From the cell containing the given text, extract its center point as [x, y] coordinate. 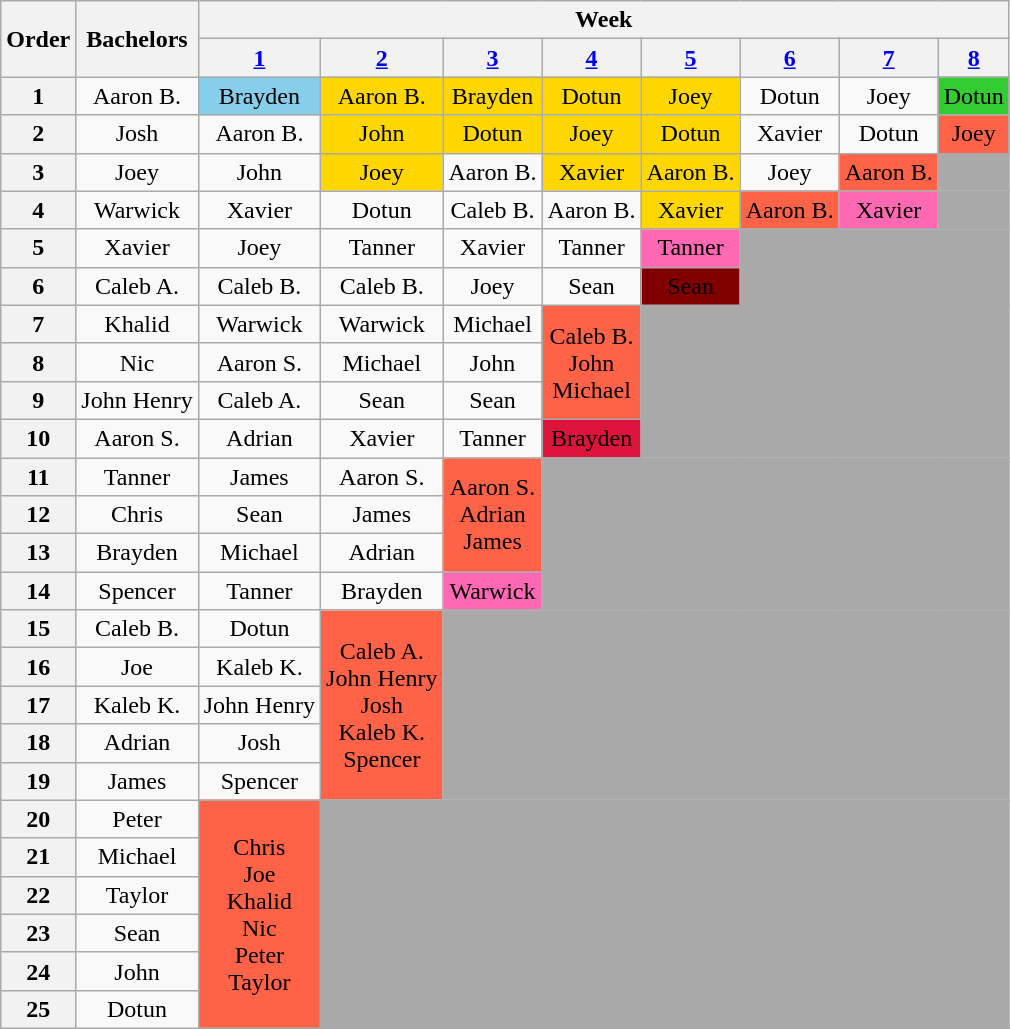
17 [38, 705]
21 [38, 857]
22 [38, 895]
25 [38, 1009]
12 [38, 515]
19 [38, 781]
16 [38, 667]
14 [38, 591]
Caleb B.JohnMichael [592, 362]
Chris [137, 515]
9 [38, 400]
18 [38, 743]
Peter [137, 819]
Joe [137, 667]
Bachelors [137, 39]
Khalid [137, 324]
Aaron S.AdrianJames [492, 515]
10 [38, 438]
24 [38, 971]
Caleb A.John HenryJoshKaleb K.Spencer [382, 705]
11 [38, 477]
Order [38, 39]
Week [604, 20]
13 [38, 553]
ChrisJoeKhalidNicPeterTaylor [259, 914]
Taylor [137, 895]
Nic [137, 362]
23 [38, 933]
20 [38, 819]
15 [38, 629]
